Determine the (X, Y) coordinate at the center of the cell enclosing the given text.  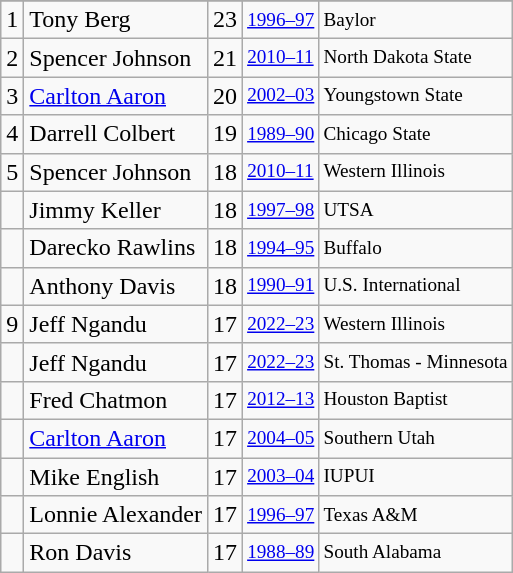
Youngstown State (416, 96)
21 (224, 58)
St. Thomas - Minnesota (416, 362)
1 (12, 20)
Texas A&M (416, 515)
Mike English (116, 477)
Darecko Rawlins (116, 248)
1988–89 (281, 553)
1994–95 (281, 248)
23 (224, 20)
Fred Chatmon (116, 400)
Tony Berg (116, 20)
Houston Baptist (416, 400)
South Alabama (416, 553)
1989–90 (281, 134)
Chicago State (416, 134)
Buffalo (416, 248)
U.S. International (416, 286)
19 (224, 134)
Ron Davis (116, 553)
20 (224, 96)
2003–04 (281, 477)
2004–05 (281, 438)
3 (12, 96)
Lonnie Alexander (116, 515)
Anthony Davis (116, 286)
2012–13 (281, 400)
Darrell Colbert (116, 134)
4 (12, 134)
UTSA (416, 210)
1990–91 (281, 286)
Southern Utah (416, 438)
North Dakota State (416, 58)
5 (12, 172)
2 (12, 58)
IUPUI (416, 477)
1997–98 (281, 210)
Jimmy Keller (116, 210)
9 (12, 324)
2002–03 (281, 96)
Baylor (416, 20)
